Output the [x, y] coordinate of the center of the cell containing the given text.  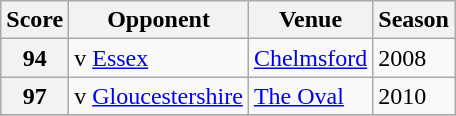
v Gloucestershire [159, 96]
97 [35, 96]
Score [35, 20]
Season [414, 20]
The Oval [310, 96]
94 [35, 58]
2010 [414, 96]
Opponent [159, 20]
v Essex [159, 58]
2008 [414, 58]
Venue [310, 20]
Chelmsford [310, 58]
